Scan for the cell matching the given text and deliver its (X, Y) coordinate at center. 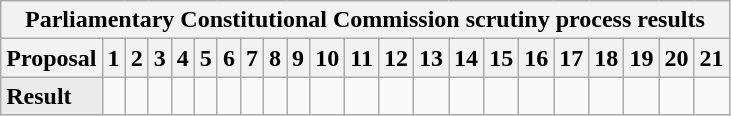
7 (252, 58)
13 (430, 58)
21 (712, 58)
2 (136, 58)
1 (114, 58)
16 (536, 58)
14 (466, 58)
Proposal (52, 58)
8 (274, 58)
Result (52, 96)
18 (606, 58)
4 (182, 58)
20 (676, 58)
10 (328, 58)
5 (206, 58)
12 (396, 58)
11 (362, 58)
6 (228, 58)
15 (502, 58)
17 (572, 58)
19 (642, 58)
Parliamentary Constitutional Commission scrutiny process results (365, 20)
3 (160, 58)
9 (298, 58)
